Search for the cell housing the specified text and yield its [X, Y] center coordinate. 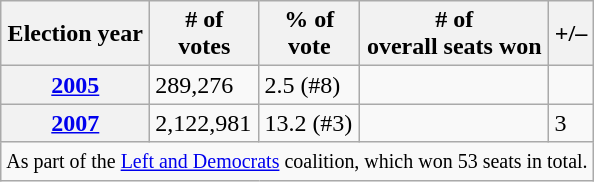
As part of the Left and Democrats coalition, which won 53 seats in total. [297, 161]
2,122,981 [204, 123]
2.5 (#8) [310, 85]
% ofvote [310, 34]
+/– [571, 34]
3 [571, 123]
Election year [76, 34]
289,276 [204, 85]
2005 [76, 85]
# ofoverall seats won [454, 34]
13.2 (#3) [310, 123]
2007 [76, 123]
# ofvotes [204, 34]
